Determine the (x, y) coordinate at the center of the cell enclosing the given text.  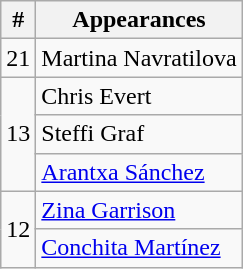
12 (18, 229)
Appearances (139, 20)
21 (18, 58)
Chris Evert (139, 96)
Martina Navratilova (139, 58)
Arantxa Sánchez (139, 172)
13 (18, 134)
Steffi Graf (139, 134)
Conchita Martínez (139, 248)
# (18, 20)
Zina Garrison (139, 210)
